Search for the cell housing the specified text and yield its (x, y) center coordinate. 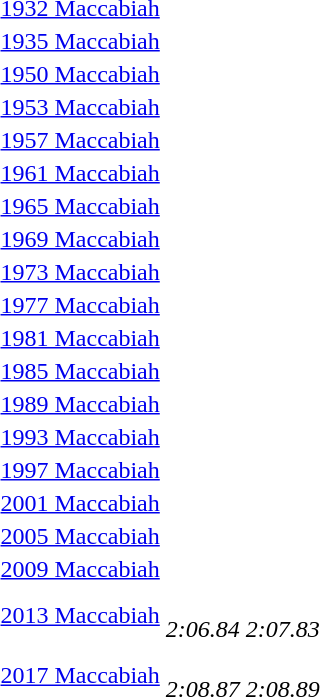
2:06.84 (202, 616)
